Search for the cell housing the specified text and yield its (x, y) center coordinate. 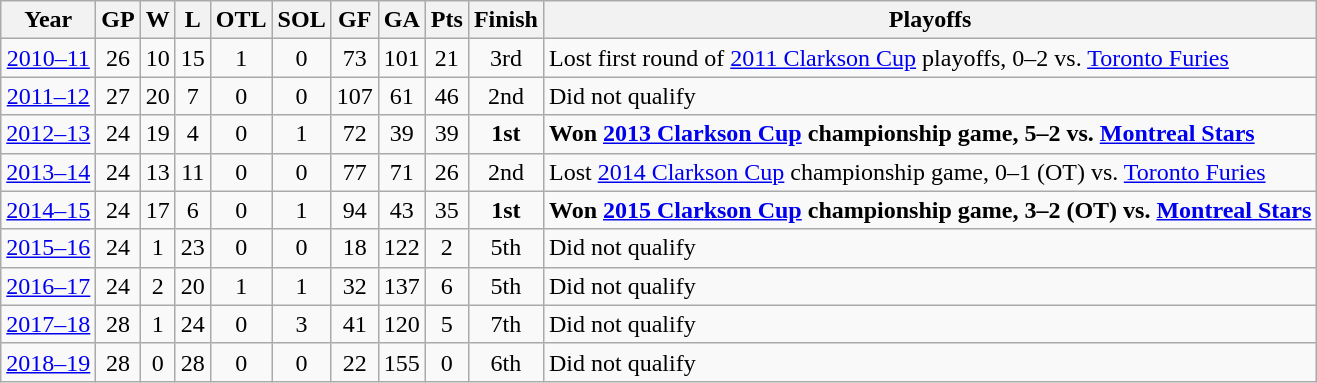
GA (402, 20)
23 (192, 248)
2014–15 (48, 210)
122 (402, 248)
Won 2013 Clarkson Cup championship game, 5–2 vs. Montreal Stars (930, 134)
32 (354, 286)
13 (158, 172)
19 (158, 134)
Playoffs (930, 20)
72 (354, 134)
107 (354, 96)
L (192, 20)
2013–14 (48, 172)
77 (354, 172)
Won 2015 Clarkson Cup championship game, 3–2 (OT) vs. Montreal Stars (930, 210)
W (158, 20)
6th (506, 362)
11 (192, 172)
2017–18 (48, 324)
GP (118, 20)
137 (402, 286)
Pts (446, 20)
7th (506, 324)
21 (446, 58)
2018–19 (48, 362)
2011–12 (48, 96)
5 (446, 324)
2015–16 (48, 248)
120 (402, 324)
GF (354, 20)
Year (48, 20)
15 (192, 58)
22 (354, 362)
43 (402, 210)
3 (302, 324)
OTL (241, 20)
71 (402, 172)
10 (158, 58)
18 (354, 248)
2016–17 (48, 286)
2012–13 (48, 134)
41 (354, 324)
35 (446, 210)
3rd (506, 58)
27 (118, 96)
2010–11 (48, 58)
155 (402, 362)
Lost first round of 2011 Clarkson Cup playoffs, 0–2 vs. Toronto Furies (930, 58)
101 (402, 58)
17 (158, 210)
73 (354, 58)
46 (446, 96)
7 (192, 96)
SOL (302, 20)
Finish (506, 20)
4 (192, 134)
Lost 2014 Clarkson Cup championship game, 0–1 (OT) vs. Toronto Furies (930, 172)
61 (402, 96)
94 (354, 210)
